Provide the [x, y] coordinate of the cell's center where the given text is located.  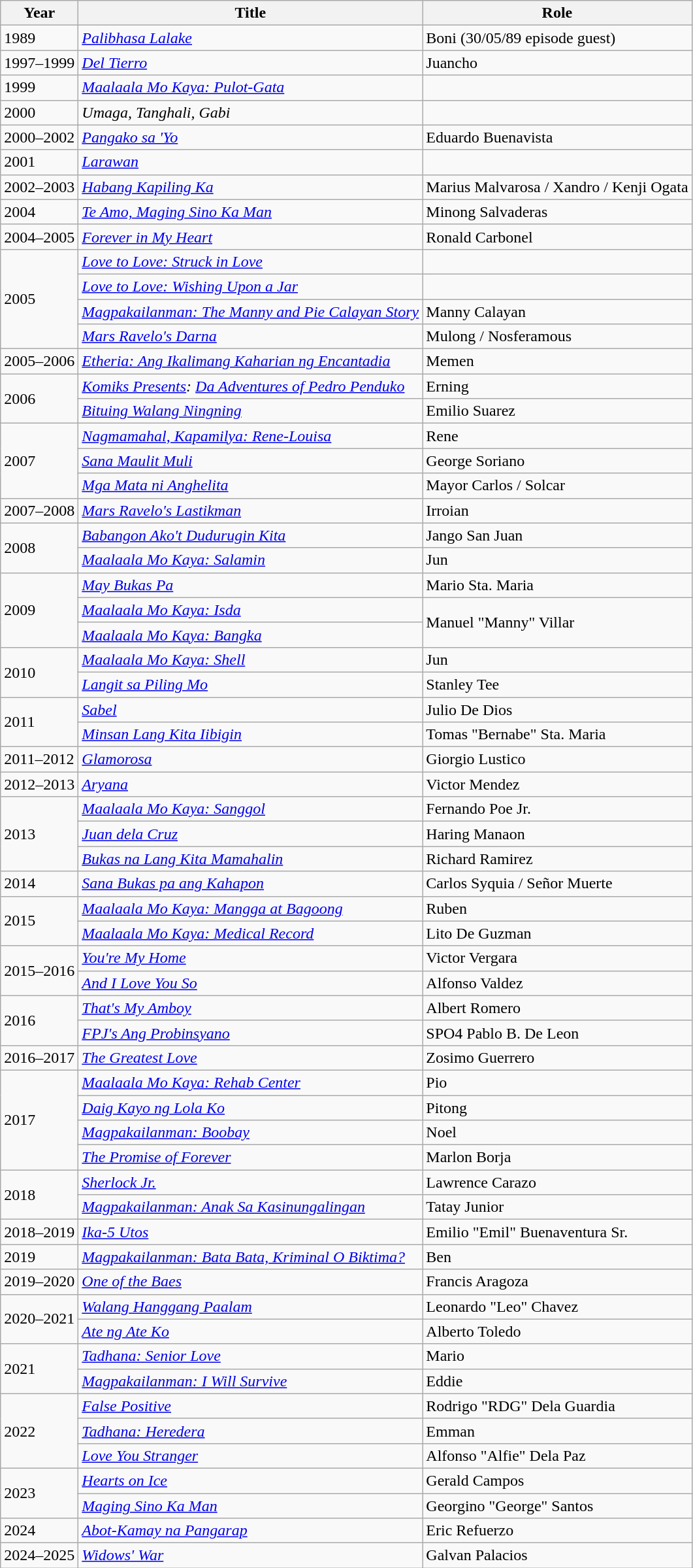
Stanley Tee [557, 684]
Del Tierro [251, 63]
2006 [39, 399]
2002–2003 [39, 187]
Mga Mata ni Anghelita [251, 486]
2023 [39, 1493]
2004 [39, 212]
Emilio "Emil" Buenaventura Sr. [557, 1232]
2011 [39, 722]
Ate ng Ate Ko [251, 1331]
1999 [39, 88]
Magpakailanman: Boobay [251, 1133]
That's My Amboy [251, 1008]
2018–2019 [39, 1232]
Love to Love: Struck in Love [251, 261]
Eduardo Buenavista [557, 137]
Eddie [557, 1381]
Maalaala Mo Kaya: Medical Record [251, 933]
2008 [39, 548]
Giorgio Lustico [557, 759]
False Positive [251, 1406]
Hearts on Ice [251, 1480]
The Greatest Love [251, 1058]
Widows' War [251, 1556]
2015–2016 [39, 971]
2007 [39, 461]
2012–2013 [39, 784]
2000 [39, 112]
Palibhasa Lalake [251, 38]
And I Love You So [251, 983]
Minong Salvaderas [557, 212]
1997–1999 [39, 63]
Memen [557, 361]
Abot-Kamay na Pangarap [251, 1531]
Umaga, Tanghali, Gabi [251, 112]
Ben [557, 1257]
Bukas na Lang Kita Mamahalin [251, 859]
Zosimo Guerrero [557, 1058]
2021 [39, 1369]
Manny Calayan [557, 312]
Alberto Toledo [557, 1331]
Mario [557, 1356]
Walang Hanggang Paalam [251, 1307]
Maalaala Mo Kaya: Salamin [251, 560]
Year [39, 13]
Pangako sa 'Yo [251, 137]
Etheria: Ang Ikalimang Kaharian ng Encantadia [251, 361]
Marlon Borja [557, 1158]
2015 [39, 921]
Title [251, 13]
Bituing Walang Ningning [251, 411]
Irroian [557, 510]
Julio De Dios [557, 709]
FPJ's Ang Probinsyano [251, 1033]
Sana Bukas pa ang Kahapon [251, 884]
2017 [39, 1120]
Gerald Campos [557, 1480]
Noel [557, 1133]
Eric Refuerzo [557, 1531]
Pitong [557, 1108]
Leonardo "Leo" Chavez [557, 1307]
2024 [39, 1531]
Emilio Suarez [557, 411]
Tadhana: Senior Love [251, 1356]
Aryana [251, 784]
Glamorosa [251, 759]
Mario Sta. Maria [557, 585]
Langit sa Piling Mo [251, 684]
The Promise of Forever [251, 1158]
Juan dela Cruz [251, 834]
Habang Kapiling Ka [251, 187]
Larawan [251, 162]
Victor Mendez [557, 784]
Tomas "Bernabe" Sta. Maria [557, 735]
Komiks Presents: Da Adventures of Pedro Penduko [251, 386]
Daig Kayo ng Lola Ko [251, 1108]
Love You Stranger [251, 1456]
Rodrigo "RDG" Dela Guardia [557, 1406]
2004–2005 [39, 237]
Alfonso Valdez [557, 983]
Victor Vergara [557, 958]
Magpakailanman: Bata Bata, Kriminal O Biktima? [251, 1257]
Sherlock Jr. [251, 1182]
Manuel "Manny" Villar [557, 622]
Mulong / Nosferamous [557, 337]
2007–2008 [39, 510]
2024–2025 [39, 1556]
Maalaala Mo Kaya: Bangka [251, 635]
Maalaala Mo Kaya: Isda [251, 610]
Haring Manaon [557, 834]
Mars Ravelo's Darna [251, 337]
Maalaala Mo Kaya: Shell [251, 659]
Erning [557, 386]
Te Amo, Maging Sino Ka Man [251, 212]
Rene [557, 436]
2000–2002 [39, 137]
2018 [39, 1195]
Albert Romero [557, 1008]
Sabel [251, 709]
Tatay Junior [557, 1207]
Magpakailanman: The Manny and Pie Calayan Story [251, 312]
Love to Love: Wishing Upon a Jar [251, 286]
Magpakailanman: Anak Sa Kasinungalingan [251, 1207]
Minsan Lang Kita Iibigin [251, 735]
Carlos Syquia / Señor Muerte [557, 884]
Maging Sino Ka Man [251, 1505]
2014 [39, 884]
2016–2017 [39, 1058]
2005 [39, 299]
One of the Baes [251, 1282]
2009 [39, 610]
Mayor Carlos / Solcar [557, 486]
Tadhana: Heredera [251, 1431]
Role [557, 13]
2022 [39, 1431]
Pio [557, 1082]
1989 [39, 38]
Richard Ramirez [557, 859]
Maalaala Mo Kaya: Pulot-Gata [251, 88]
Ronald Carbonel [557, 237]
Ruben [557, 909]
SPO4 Pablo B. De Leon [557, 1033]
George Soriano [557, 461]
Fernando Poe Jr. [557, 809]
2013 [39, 834]
Lito De Guzman [557, 933]
Magpakailanman: I Will Survive [251, 1381]
Juancho [557, 63]
2016 [39, 1020]
Francis Aragoza [557, 1282]
Mars Ravelo's Lastikman [251, 510]
2020–2021 [39, 1319]
2011–2012 [39, 759]
2019–2020 [39, 1282]
Lawrence Carazo [557, 1182]
Maalaala Mo Kaya: Mangga at Bagoong [251, 909]
Marius Malvarosa / Xandro / Kenji Ogata [557, 187]
Galvan Palacios [557, 1556]
2019 [39, 1257]
Alfonso "Alfie" Dela Paz [557, 1456]
Jango San Juan [557, 535]
Babangon Ako't Dudurugin Kita [251, 535]
Maalaala Mo Kaya: Rehab Center [251, 1082]
Emman [557, 1431]
2001 [39, 162]
May Bukas Pa [251, 585]
You're My Home [251, 958]
2005–2006 [39, 361]
Ika-5 Utos [251, 1232]
Nagmamahal, Kapamilya: Rene-Louisa [251, 436]
2010 [39, 672]
Georgino "George" Santos [557, 1505]
Sana Maulit Muli [251, 461]
Forever in My Heart [251, 237]
Boni (30/05/89 episode guest) [557, 38]
Maalaala Mo Kaya: Sanggol [251, 809]
